Scan for the cell matching the given text and deliver its (X, Y) coordinate at center. 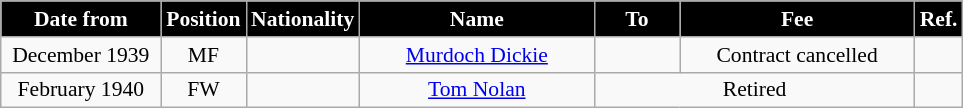
Fee (798, 19)
To (636, 19)
Position (204, 19)
FW (204, 90)
Date from (81, 19)
February 1940 (81, 90)
Ref. (939, 19)
December 1939 (81, 55)
Retired (754, 90)
Name (476, 19)
MF (204, 55)
Murdoch Dickie (476, 55)
Contract cancelled (798, 55)
Tom Nolan (476, 90)
Nationality (302, 19)
